Pinpoint the cell where the given text exists, returning its [x, y] midpoint coordinate. 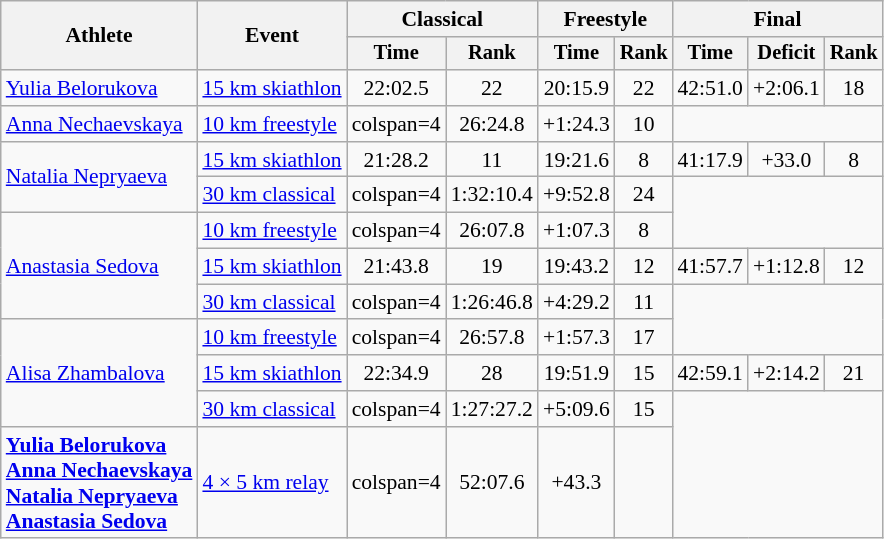
+5:09.6 [576, 409]
+9:52.8 [576, 195]
+4:29.2 [576, 302]
42:51.0 [710, 88]
28 [492, 373]
+1:12.8 [786, 267]
17 [644, 338]
26:57.8 [492, 338]
+33.0 [786, 160]
Athlete [100, 36]
4 × 5 km relay [272, 483]
Final [777, 19]
19 [492, 267]
Classical [442, 19]
19:43.2 [576, 267]
Event [272, 36]
+43.3 [576, 483]
Natalia Nepryaeva [100, 178]
18 [854, 88]
42:59.1 [710, 373]
1:32:10.4 [492, 195]
Freestyle [605, 19]
+1:24.3 [576, 124]
Alisa Zhambalova [100, 374]
1:26:46.8 [492, 302]
24 [644, 195]
19:21.6 [576, 160]
22:02.5 [396, 88]
21:28.2 [396, 160]
+2:06.1 [786, 88]
1:27:27.2 [492, 409]
21 [854, 373]
Anastasia Sedova [100, 266]
26:07.8 [492, 231]
26:24.8 [492, 124]
21:43.8 [396, 267]
Yulia BelorukovaAnna NechaevskayaNatalia NepryaevaAnastasia Sedova [100, 483]
41:57.7 [710, 267]
+2:14.2 [786, 373]
Yulia Belorukova [100, 88]
+1:07.3 [576, 231]
10 [644, 124]
20:15.9 [576, 88]
Deficit [786, 54]
41:17.9 [710, 160]
19:51.9 [576, 373]
Anna Nechaevskaya [100, 124]
+1:57.3 [576, 338]
52:07.6 [492, 483]
22:34.9 [396, 373]
